Capture the cell that displays the provided text and extract its (x, y) central coordinate. 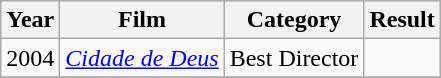
Film (142, 20)
2004 (30, 58)
Year (30, 20)
Result (402, 20)
Category (294, 20)
Best Director (294, 58)
Cidade de Deus (142, 58)
